Pinpoint the cell where the given text exists, returning its [x, y] midpoint coordinate. 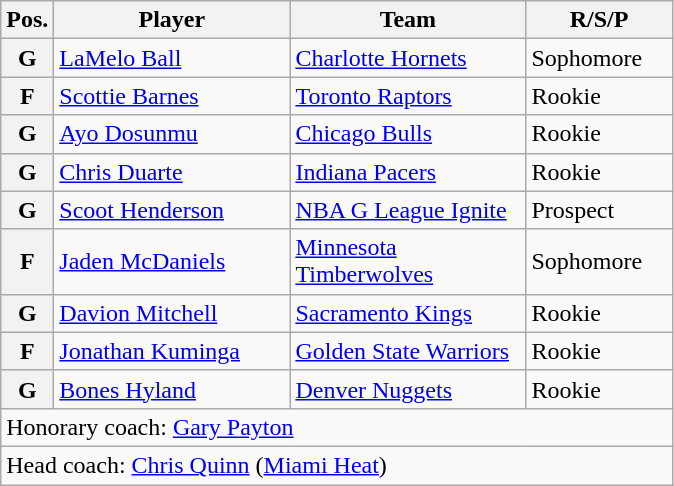
Chicago Bulls [408, 134]
Sacramento Kings [408, 313]
Scottie Barnes [172, 96]
Jonathan Kuminga [172, 351]
R/S/P [599, 20]
Team [408, 20]
Minnesota Timberwolves [408, 262]
Golden State Warriors [408, 351]
LaMelo Ball [172, 58]
Charlotte Hornets [408, 58]
Scoot Henderson [172, 210]
Davion Mitchell [172, 313]
Jaden McDaniels [172, 262]
Indiana Pacers [408, 172]
NBA G League Ignite [408, 210]
Player [172, 20]
Pos. [28, 20]
Chris Duarte [172, 172]
Bones Hyland [172, 389]
Honorary coach: Gary Payton [336, 427]
Head coach: Chris Quinn (Miami Heat) [336, 465]
Toronto Raptors [408, 96]
Prospect [599, 210]
Denver Nuggets [408, 389]
Ayo Dosunmu [172, 134]
